Output the (x, y) coordinate of the center of the cell containing the given text.  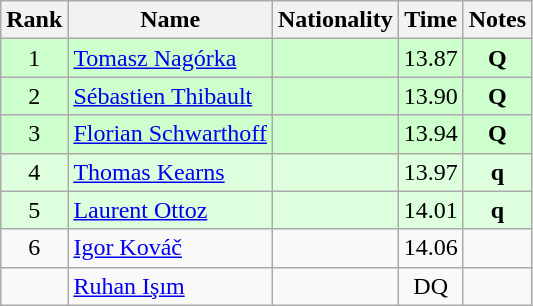
Florian Schwarthoff (170, 134)
6 (34, 248)
Tomasz Nagórka (170, 58)
13.90 (430, 96)
Name (170, 20)
Sébastien Thibault (170, 96)
14.01 (430, 210)
Igor Kováč (170, 248)
Thomas Kearns (170, 172)
3 (34, 134)
Nationality (335, 20)
Rank (34, 20)
5 (34, 210)
Laurent Ottoz (170, 210)
DQ (430, 286)
13.87 (430, 58)
13.97 (430, 172)
Time (430, 20)
1 (34, 58)
2 (34, 96)
Notes (497, 20)
13.94 (430, 134)
4 (34, 172)
14.06 (430, 248)
Ruhan Işım (170, 286)
